Return the (x, y) coordinate for the center point of the cell that contains the specified text.  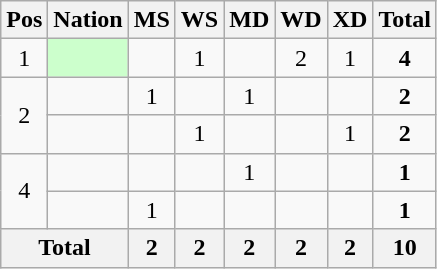
MD (250, 20)
Pos (24, 20)
Nation (88, 20)
WD (301, 20)
WS (199, 20)
MS (152, 20)
XD (350, 20)
10 (405, 248)
